Return (X, Y) of the center of cell containing provided text 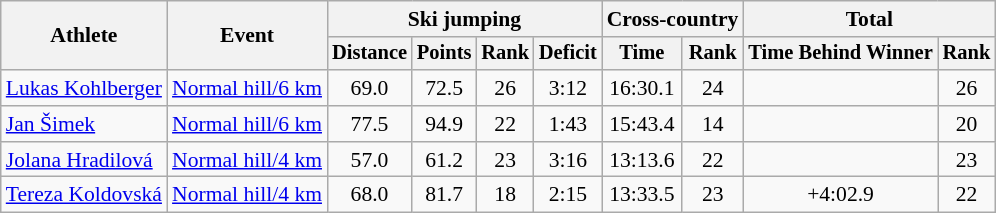
15:43.4 (642, 124)
Tereza Koldovská (84, 195)
Event (247, 36)
Points (444, 54)
16:30.1 (642, 88)
24 (712, 88)
14 (712, 124)
Lukas Kohlberger (84, 88)
Cross-country (673, 19)
Jan Šimek (84, 124)
Deficit (568, 54)
3:16 (568, 160)
68.0 (370, 195)
61.2 (444, 160)
57.0 (370, 160)
13:33.5 (642, 195)
20 (967, 124)
+4:02.9 (840, 195)
81.7 (444, 195)
72.5 (444, 88)
77.5 (370, 124)
Time (642, 54)
Athlete (84, 36)
13:13.6 (642, 160)
Distance (370, 54)
94.9 (444, 124)
69.0 (370, 88)
Jolana Hradilová (84, 160)
Time Behind Winner (840, 54)
2:15 (568, 195)
3:12 (568, 88)
Total (869, 19)
Ski jumping (464, 19)
18 (505, 195)
1:43 (568, 124)
